Locate the cell with the specified text and output its (x, y) center coordinate. 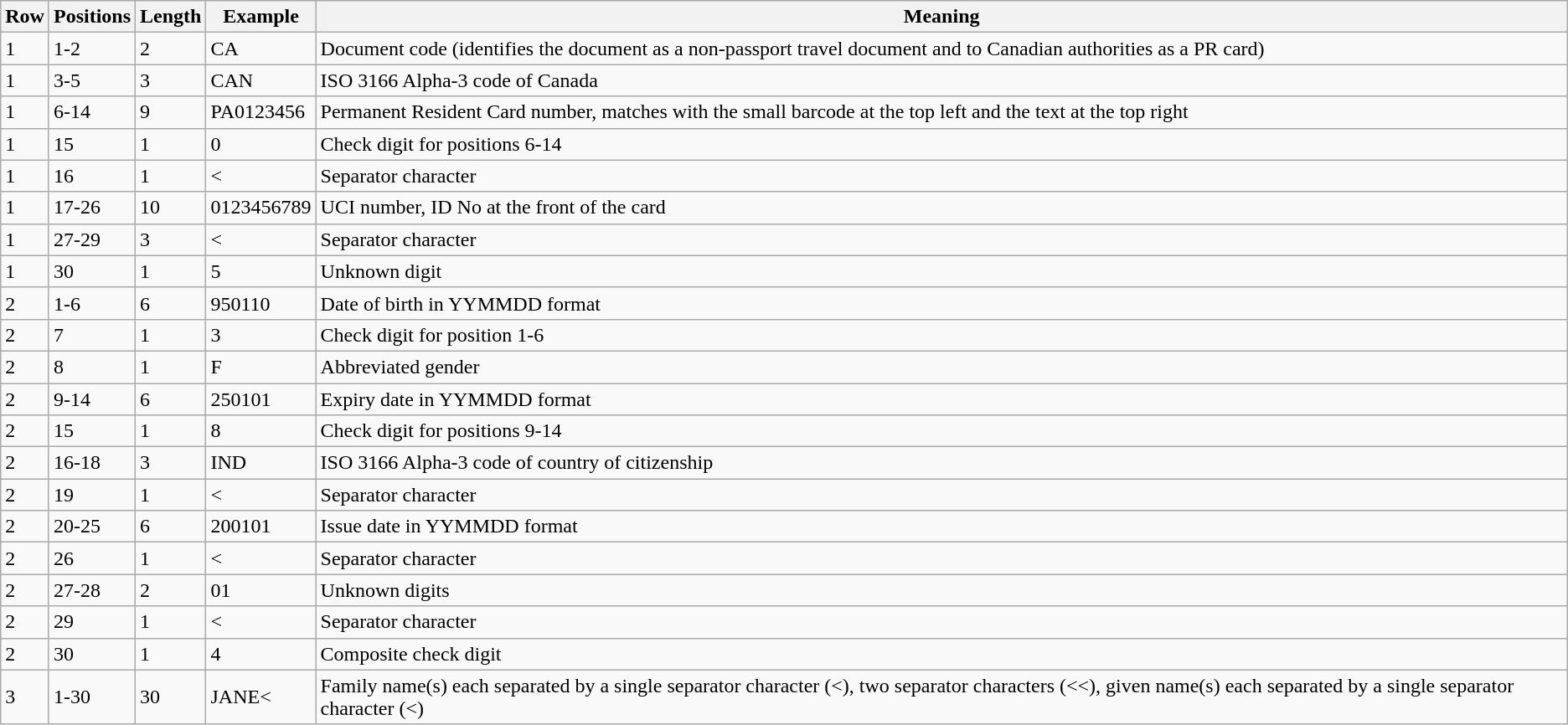
27-28 (92, 590)
250101 (261, 399)
16-18 (92, 463)
20-25 (92, 527)
Unknown digit (941, 271)
ISO 3166 Alpha-3 code of Canada (941, 80)
9 (171, 112)
0123456789 (261, 208)
Meaning (941, 17)
JANE< (261, 697)
Length (171, 17)
17-26 (92, 208)
Row (25, 17)
Issue date in YYMMDD format (941, 527)
29 (92, 622)
1-6 (92, 303)
950110 (261, 303)
ISO 3166 Alpha-3 code of country of citizenship (941, 463)
10 (171, 208)
1-2 (92, 49)
0 (261, 144)
Document code (identifies the document as a non-passport travel document and to Canadian authorities as a PR card) (941, 49)
16 (92, 176)
200101 (261, 527)
Check digit for positions 6-14 (941, 144)
Expiry date in YYMMDD format (941, 399)
Composite check digit (941, 654)
5 (261, 271)
27-29 (92, 239)
Positions (92, 17)
01 (261, 590)
6-14 (92, 112)
1-30 (92, 697)
PA0123456 (261, 112)
CA (261, 49)
UCI number, ID No at the front of the card (941, 208)
3-5 (92, 80)
Unknown digits (941, 590)
7 (92, 335)
26 (92, 558)
19 (92, 495)
Date of birth in YYMMDD format (941, 303)
Check digit for positions 9-14 (941, 431)
Check digit for position 1-6 (941, 335)
9-14 (92, 399)
Example (261, 17)
Permanent Resident Card number, matches with the small barcode at the top left and the text at the top right (941, 112)
IND (261, 463)
F (261, 367)
4 (261, 654)
Abbreviated gender (941, 367)
CAN (261, 80)
